Pinpoint the cell where the given text exists, returning its (X, Y) midpoint coordinate. 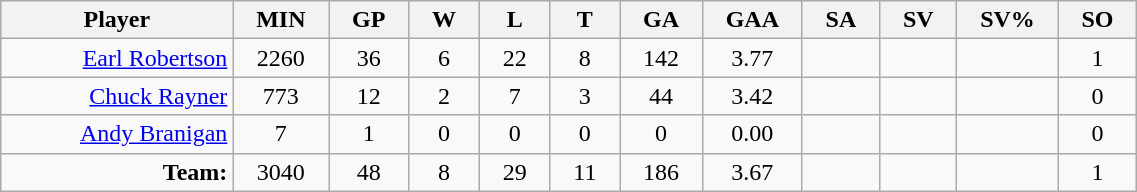
Earl Robertson (117, 58)
3040 (281, 172)
142 (662, 58)
SO (1098, 20)
MIN (281, 20)
SA (840, 20)
6 (444, 58)
W (444, 20)
186 (662, 172)
22 (514, 58)
Team: (117, 172)
3.77 (752, 58)
L (514, 20)
Chuck Rayner (117, 96)
48 (369, 172)
2260 (281, 58)
12 (369, 96)
Player (117, 20)
3.67 (752, 172)
44 (662, 96)
773 (281, 96)
GAA (752, 20)
2 (444, 96)
11 (585, 172)
3.42 (752, 96)
36 (369, 58)
SV (918, 20)
Andy Branigan (117, 134)
GA (662, 20)
3 (585, 96)
0.00 (752, 134)
SV% (1008, 20)
GP (369, 20)
T (585, 20)
29 (514, 172)
